Return [X, Y] of the center of cell containing provided text 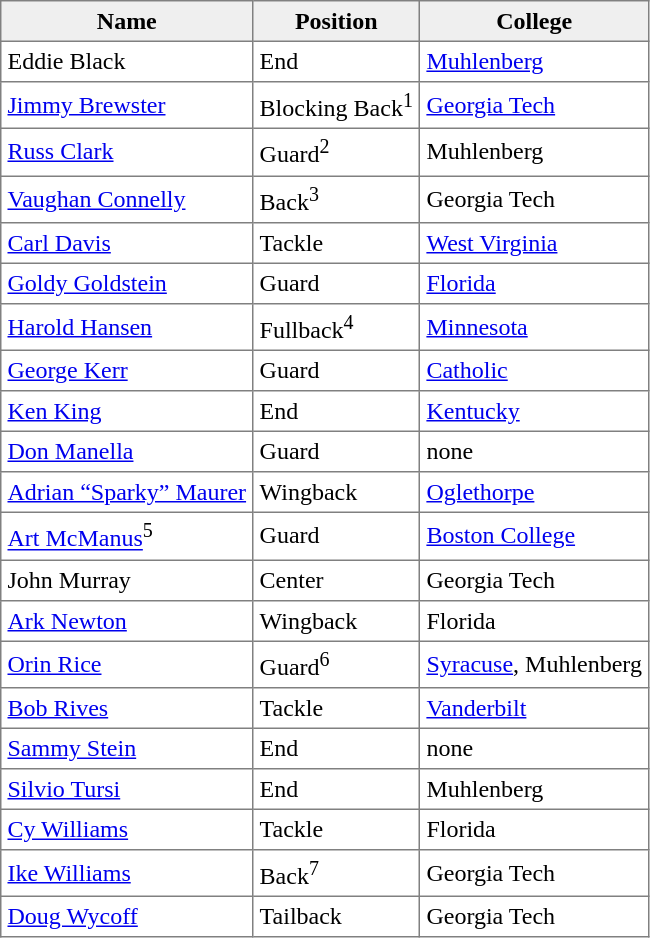
Back7 [336, 874]
Art McManus5 [127, 536]
West Virginia [534, 243]
Jimmy Brewster [127, 106]
Orin Rice [127, 664]
Kentucky [534, 411]
Minnesota [534, 328]
Doug Wycoff [127, 917]
Cy Williams [127, 829]
Blocking Back1 [336, 106]
Goldy Goldstein [127, 283]
Guard2 [336, 152]
Silvio Tursi [127, 789]
Russ Clark [127, 152]
George Kerr [127, 371]
Sammy Stein [127, 748]
Vaughan Connelly [127, 200]
Catholic [534, 371]
Harold Hansen [127, 328]
Carl Davis [127, 243]
Name [127, 21]
Center [336, 580]
Adrian “Sparky” Maurer [127, 492]
College [534, 21]
Tailback [336, 917]
Position [336, 21]
Vanderbilt [534, 708]
Back3 [336, 200]
Ike Williams [127, 874]
Boston College [534, 536]
Ark Newton [127, 620]
John Murray [127, 580]
Guard6 [336, 664]
Fullback4 [336, 328]
Don Manella [127, 452]
Bob Rives [127, 708]
Syracuse, Muhlenberg [534, 664]
Ken King [127, 411]
Eddie Black [127, 61]
Oglethorpe [534, 492]
